Find where the given text appears and provide that cell's center as [X, Y] coordinate. 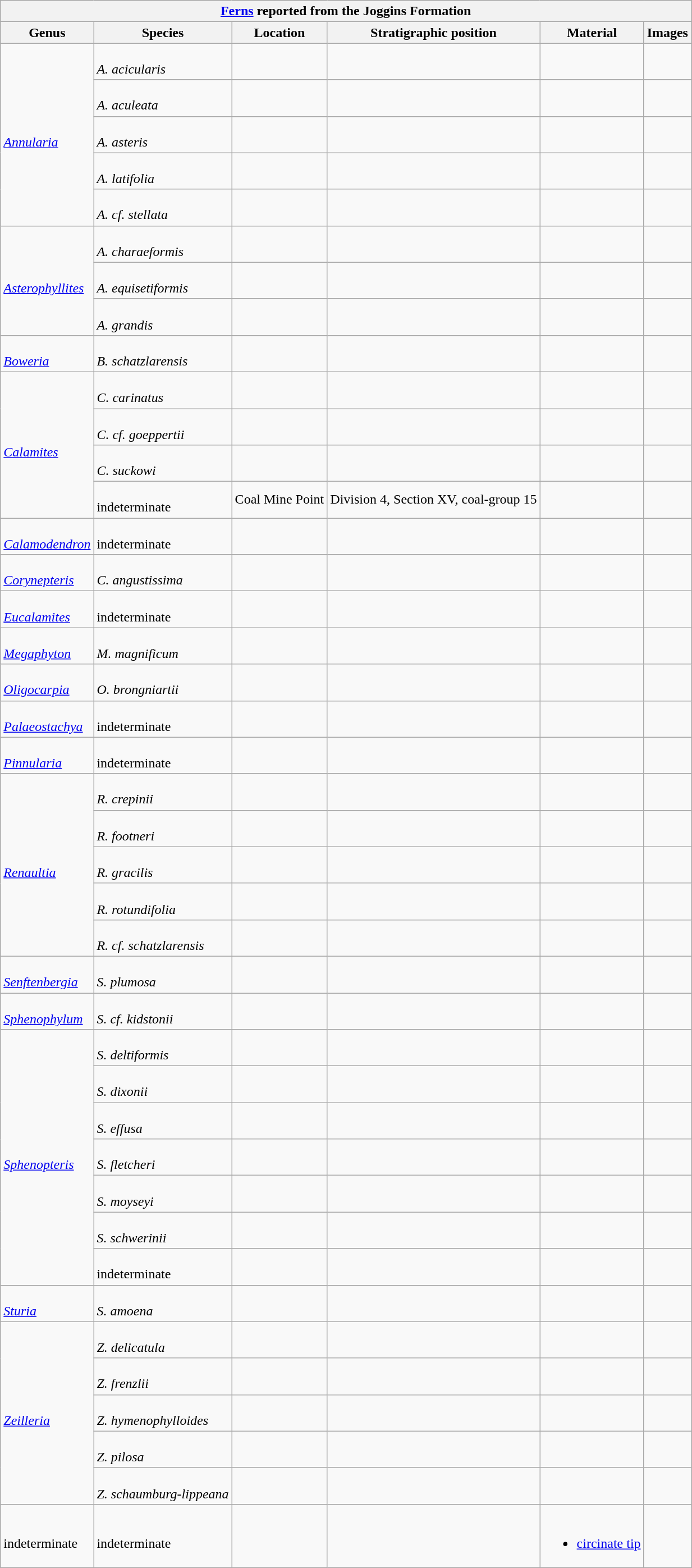
Division 4, Section XV, coal-group 15 [433, 500]
C. carinatus [163, 390]
R. cf. schatzlarensis [163, 938]
A. aculeata [163, 98]
A. grandis [163, 317]
B. schatzlarensis [163, 354]
S. deltiformis [163, 1048]
Stratigraphic position [433, 33]
Coal Mine Point [279, 500]
Annularia [47, 135]
Species [163, 33]
Pinnularia [47, 756]
A. acicularis [163, 62]
R. crepinii [163, 792]
R. rotundifolia [163, 902]
Asterophyllites [47, 281]
Sphenophylum [47, 1011]
O. brongniartii [163, 683]
Zeilleria [47, 1412]
S. effusa [163, 1121]
C. angustissima [163, 573]
Sphenopteris [47, 1158]
Images [667, 33]
Megaphyton [47, 646]
Oligocarpia [47, 683]
A. charaeformis [163, 244]
S. schwerinii [163, 1231]
R. gracilis [163, 865]
Material [592, 33]
A. asteris [163, 135]
A. equisetiformis [163, 281]
Location [279, 33]
Z. delicatula [163, 1340]
Palaeostachya [47, 719]
Z. frenzlii [163, 1377]
S. cf. kidstonii [163, 1011]
Renaultia [47, 865]
circinate tip [592, 1536]
Z. hymenophylloides [163, 1412]
A. latifolia [163, 171]
S. dixonii [163, 1085]
S. moyseyi [163, 1194]
Corynepteris [47, 573]
Sturia [47, 1304]
Eucalamites [47, 610]
R. footneri [163, 829]
S. plumosa [163, 975]
A. cf. stellata [163, 208]
C. cf. goeppertii [163, 427]
C. suckowi [163, 464]
Z. pilosa [163, 1450]
Genus [47, 33]
S. amoena [163, 1304]
Calamodendron [47, 537]
Senftenbergia [47, 975]
Ferns reported from the Joggins Formation [346, 11]
Z. schaumburg-lippeana [163, 1485]
Boweria [47, 354]
M. magnificum [163, 646]
S. fletcheri [163, 1158]
Calamites [47, 445]
